Search for the cell housing the specified text and yield its (x, y) center coordinate. 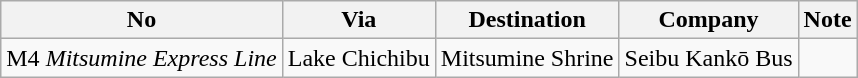
Lake Chichibu (358, 58)
No (142, 20)
Destination (527, 20)
M4 Mitsumine Express Line (142, 58)
Note (828, 20)
Seibu Kankō Bus (708, 58)
Via (358, 20)
Company (708, 20)
Mitsumine Shrine (527, 58)
